Scan for the cell matching the given text and deliver its (x, y) coordinate at center. 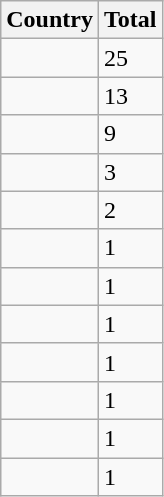
9 (130, 134)
Country (50, 20)
13 (130, 96)
2 (130, 210)
25 (130, 58)
3 (130, 172)
Total (130, 20)
